Return [X, Y] of the center of cell containing provided text 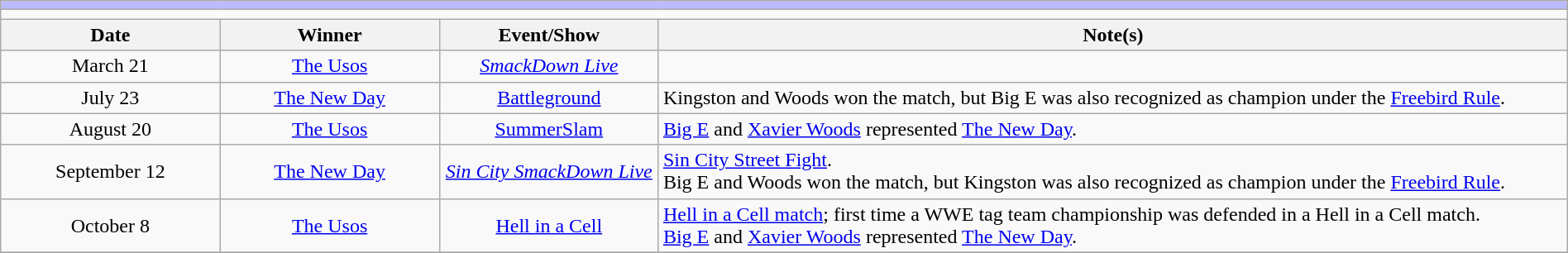
March 21 [111, 66]
Event/Show [549, 35]
Hell in a Cell [549, 225]
Battleground [549, 98]
Kingston and Woods won the match, but Big E was also recognized as champion under the Freebird Rule. [1113, 98]
Date [111, 35]
Note(s) [1113, 35]
Sin City Street Fight.Big E and Woods won the match, but Kingston was also recognized as champion under the Freebird Rule. [1113, 172]
SmackDown Live [549, 66]
Sin City SmackDown Live [549, 172]
Hell in a Cell match; first time a WWE tag team championship was defended in a Hell in a Cell match.Big E and Xavier Woods represented The New Day. [1113, 225]
SummerSlam [549, 129]
Winner [329, 35]
October 8 [111, 225]
August 20 [111, 129]
Big E and Xavier Woods represented The New Day. [1113, 129]
July 23 [111, 98]
September 12 [111, 172]
